Scan for the cell matching the given text and deliver its [X, Y] coordinate at center. 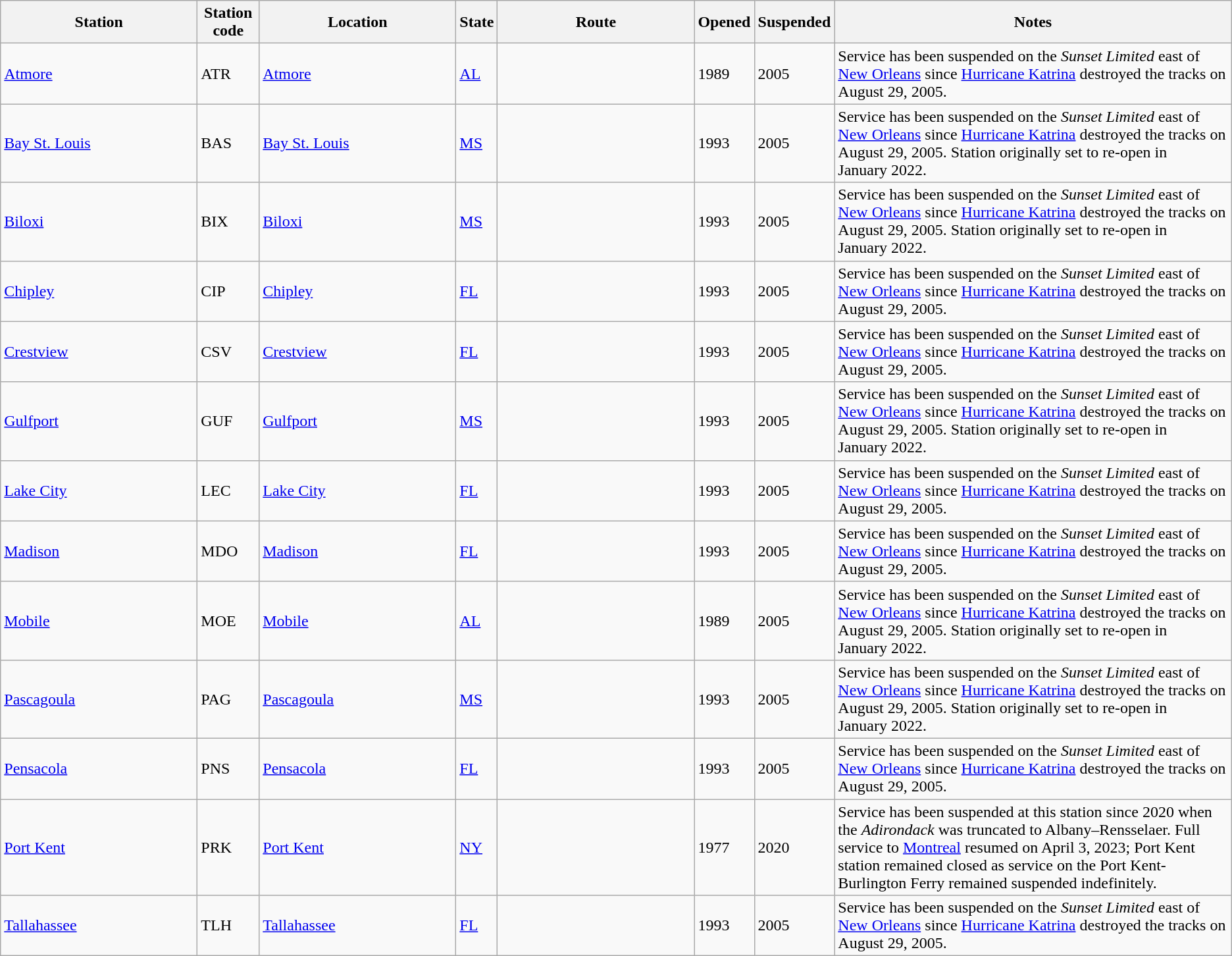
PRK [228, 847]
NY [476, 847]
Location [358, 22]
MOE [228, 620]
BAS [228, 144]
GUF [228, 421]
Opened [724, 22]
Suspended [794, 22]
LEC [228, 491]
Route [596, 22]
Station [99, 22]
MDO [228, 551]
State [476, 22]
PAG [228, 699]
ATR [228, 74]
1977 [724, 847]
CIP [228, 291]
BIX [228, 221]
2020 [794, 847]
PNS [228, 768]
Notes [1033, 22]
TLH [228, 926]
CSV [228, 352]
Station code [228, 22]
